Identify which cell holds the provided text, then report its (x, y) central coordinate. 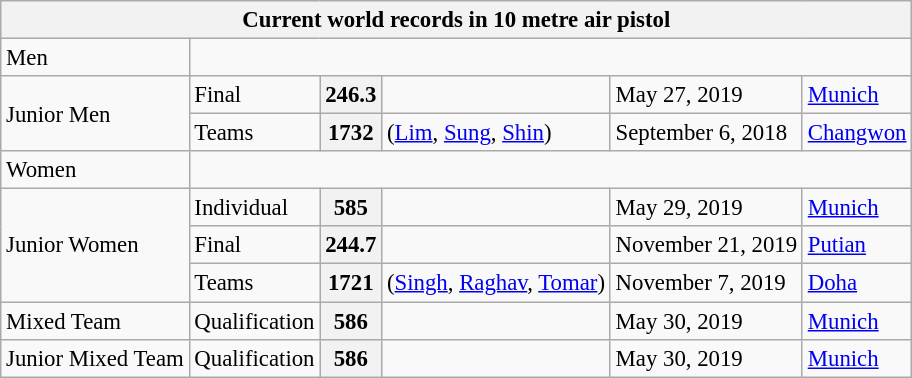
1721 (351, 283)
November 7, 2019 (706, 283)
Women (95, 170)
November 21, 2019 (706, 245)
May 29, 2019 (706, 208)
1732 (351, 133)
May 27, 2019 (706, 95)
246.3 (351, 95)
Men (95, 58)
Junior Men (95, 114)
Current world records in 10 metre air pistol (456, 20)
Mixed Team (95, 321)
(Lim, Sung, Shin) (496, 133)
585 (351, 208)
Doha (856, 283)
Individual (254, 208)
244.7 (351, 245)
Junior Women (95, 246)
Changwon (856, 133)
Junior Mixed Team (95, 358)
September 6, 2018 (706, 133)
(Singh, Raghav, Tomar) (496, 283)
Putian (856, 245)
